Scan for the cell matching the given text and deliver its [x, y] coordinate at center. 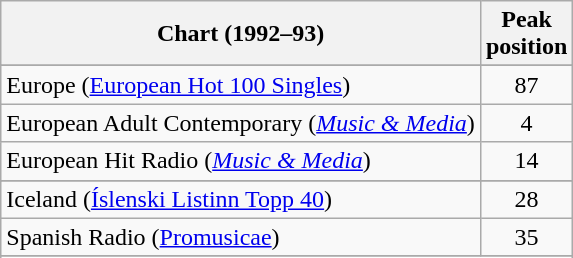
European Hit Radio (Music & Media) [241, 161]
Spanish Radio (Promusicae) [241, 237]
Iceland (Íslenski Listinn Topp 40) [241, 199]
4 [526, 123]
35 [526, 237]
28 [526, 199]
Chart (1992–93) [241, 34]
Europe (European Hot 100 Singles) [241, 85]
87 [526, 85]
European Adult Contemporary (Music & Media) [241, 123]
14 [526, 161]
Peakposition [526, 34]
